Identify which cell holds the provided text, then report its [X, Y] central coordinate. 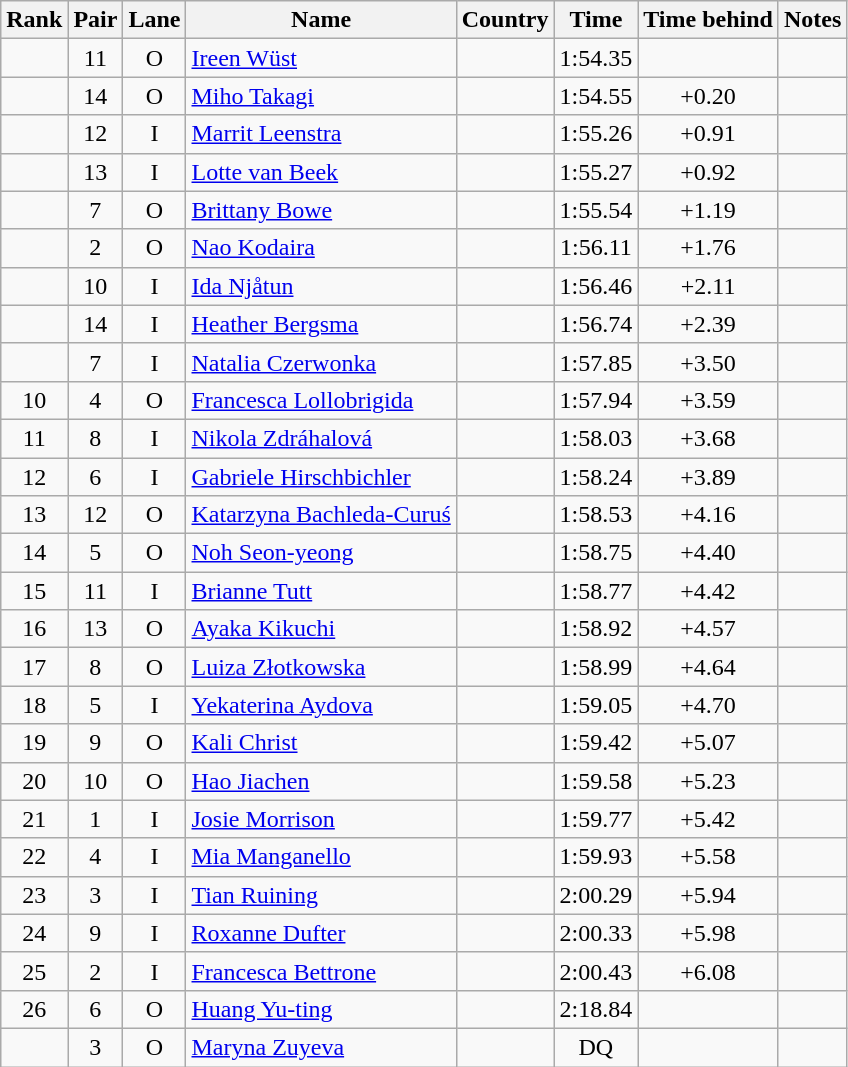
Huang Yu-ting [321, 1009]
Kali Christ [321, 743]
+3.50 [708, 362]
26 [34, 1009]
+4.57 [708, 629]
+5.94 [708, 895]
1:58.75 [596, 553]
Ida Njåtun [321, 286]
Tian Ruining [321, 895]
Ayaka Kikuchi [321, 629]
18 [34, 705]
Heather Bergsma [321, 324]
1:58.92 [596, 629]
Ireen Wüst [321, 58]
+4.40 [708, 553]
Marrit Leenstra [321, 134]
1:58.53 [596, 515]
22 [34, 857]
2:18.84 [596, 1009]
Time [596, 20]
Josie Morrison [321, 819]
Brianne Tutt [321, 591]
21 [34, 819]
1:57.85 [596, 362]
Rank [34, 20]
Luiza Złotkowska [321, 667]
Miho Takagi [321, 96]
+0.20 [708, 96]
1:59.93 [596, 857]
Francesca Lollobrigida [321, 400]
Notes [812, 20]
Roxanne Dufter [321, 933]
+4.70 [708, 705]
+2.11 [708, 286]
Katarzyna Bachleda-Curuś [321, 515]
1 [96, 819]
+1.19 [708, 210]
1:54.35 [596, 58]
19 [34, 743]
1:58.03 [596, 438]
25 [34, 971]
+2.39 [708, 324]
1:58.24 [596, 477]
DQ [596, 1047]
1:57.94 [596, 400]
Yekaterina Aydova [321, 705]
Name [321, 20]
2:00.29 [596, 895]
1:54.55 [596, 96]
+4.16 [708, 515]
1:59.42 [596, 743]
24 [34, 933]
+1.76 [708, 248]
+5.42 [708, 819]
Brittany Bowe [321, 210]
1:55.54 [596, 210]
Francesca Bettrone [321, 971]
+3.59 [708, 400]
Time behind [708, 20]
1:56.11 [596, 248]
1:59.58 [596, 781]
1:56.46 [596, 286]
+3.68 [708, 438]
20 [34, 781]
2:00.33 [596, 933]
1:59.77 [596, 819]
Mia Manganello [321, 857]
Hao Jiachen [321, 781]
1:55.27 [596, 172]
Nao Kodaira [321, 248]
15 [34, 591]
+3.89 [708, 477]
+0.92 [708, 172]
1:58.99 [596, 667]
16 [34, 629]
+0.91 [708, 134]
Maryna Zuyeva [321, 1047]
Natalia Czerwonka [321, 362]
Noh Seon-yeong [321, 553]
1:59.05 [596, 705]
1:56.74 [596, 324]
17 [34, 667]
+5.98 [708, 933]
+4.64 [708, 667]
Pair [96, 20]
23 [34, 895]
+5.23 [708, 781]
1:58.77 [596, 591]
Lotte van Beek [321, 172]
Gabriele Hirschbichler [321, 477]
Nikola Zdráhalová [321, 438]
+5.07 [708, 743]
+5.58 [708, 857]
Country [505, 20]
+4.42 [708, 591]
Lane [154, 20]
1:55.26 [596, 134]
2:00.43 [596, 971]
+6.08 [708, 971]
